Identify which cell holds the provided text, then report its [X, Y] central coordinate. 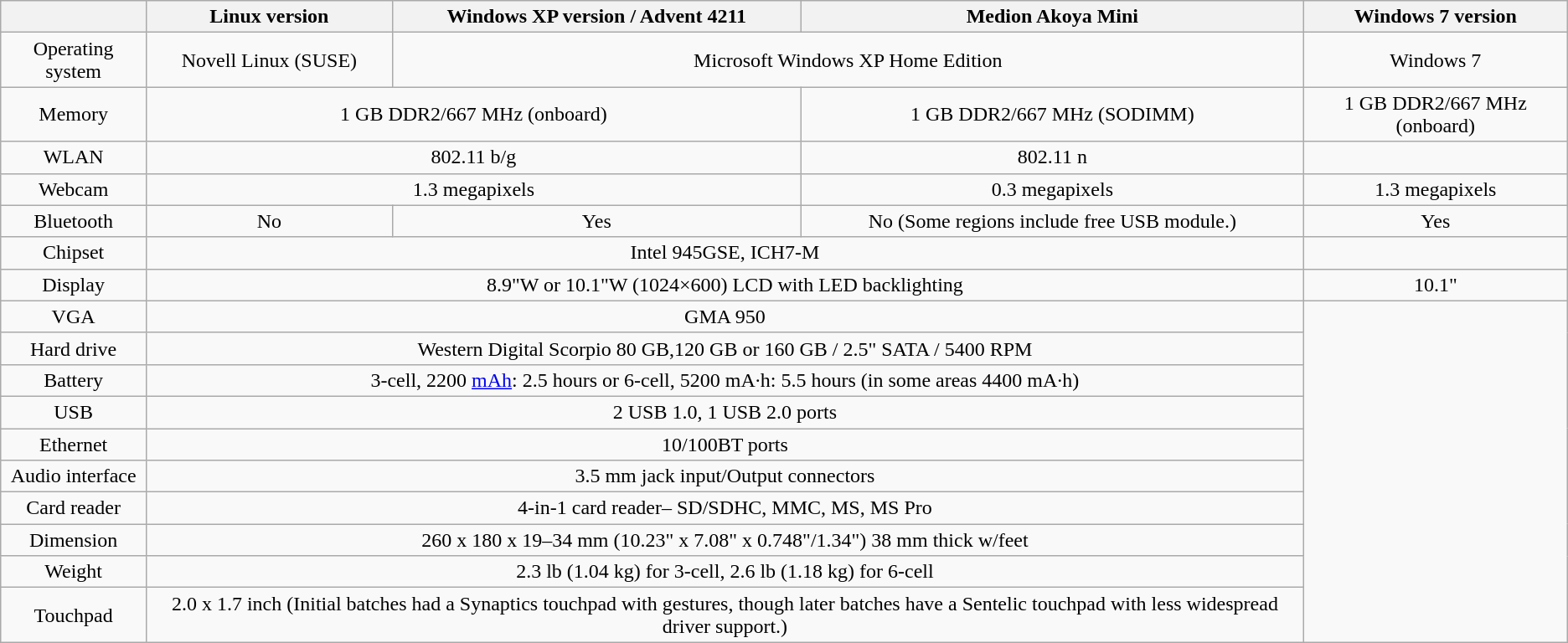
VGA [74, 316]
No (Some regions include free USB module.) [1052, 221]
Card reader [74, 508]
Weight [74, 572]
Microsoft Windows XP Home Edition [848, 60]
Operating system [74, 60]
Windows XP version / Advent 4211 [596, 17]
Touchpad [74, 615]
Intel 945GSE, ICH7-M [725, 253]
USB [74, 412]
Ethernet [74, 445]
Hard drive [74, 348]
260 x 180 x 19–34 mm (10.23" x 7.08" x 0.748"/1.34") 38 mm thick w/feet [725, 540]
Novell Linux (SUSE) [269, 60]
10.1" [1436, 285]
2 USB 1.0, 1 USB 2.0 ports [725, 412]
0.3 megapixels [1052, 189]
Webcam [74, 189]
Chipset [74, 253]
802.11 n [1052, 157]
3-cell, 2200 mAh: 2.5 hours or 6-cell, 5200 mA·h: 5.5 hours (in some areas 4400 mA·h) [725, 380]
Western Digital Scorpio 80 GB,120 GB or 160 GB / 2.5" SATA / 5400 RPM [725, 348]
Dimension [74, 540]
GMA 950 [725, 316]
4-in-1 card reader– SD/SDHC, MMC, MS, MS Pro [725, 508]
Battery [74, 380]
1 GB DDR2/667 MHz (SODIMM) [1052, 114]
2.3 lb (1.04 kg) for 3-cell, 2.6 lb (1.18 kg) for 6-cell [725, 572]
802.11 b/g [473, 157]
3.5 mm jack input/Output connectors [725, 476]
Windows 7 [1436, 60]
WLAN [74, 157]
Medion Akoya Mini [1052, 17]
Audio interface [74, 476]
Linux version [269, 17]
8.9"W or 10.1"W (1024×600) LCD with LED backlighting [725, 285]
Windows 7 version [1436, 17]
No [269, 221]
10/100BT ports [725, 445]
Bluetooth [74, 221]
Display [74, 285]
Memory [74, 114]
